Pinpoint the cell where the given text exists, returning its (X, Y) midpoint coordinate. 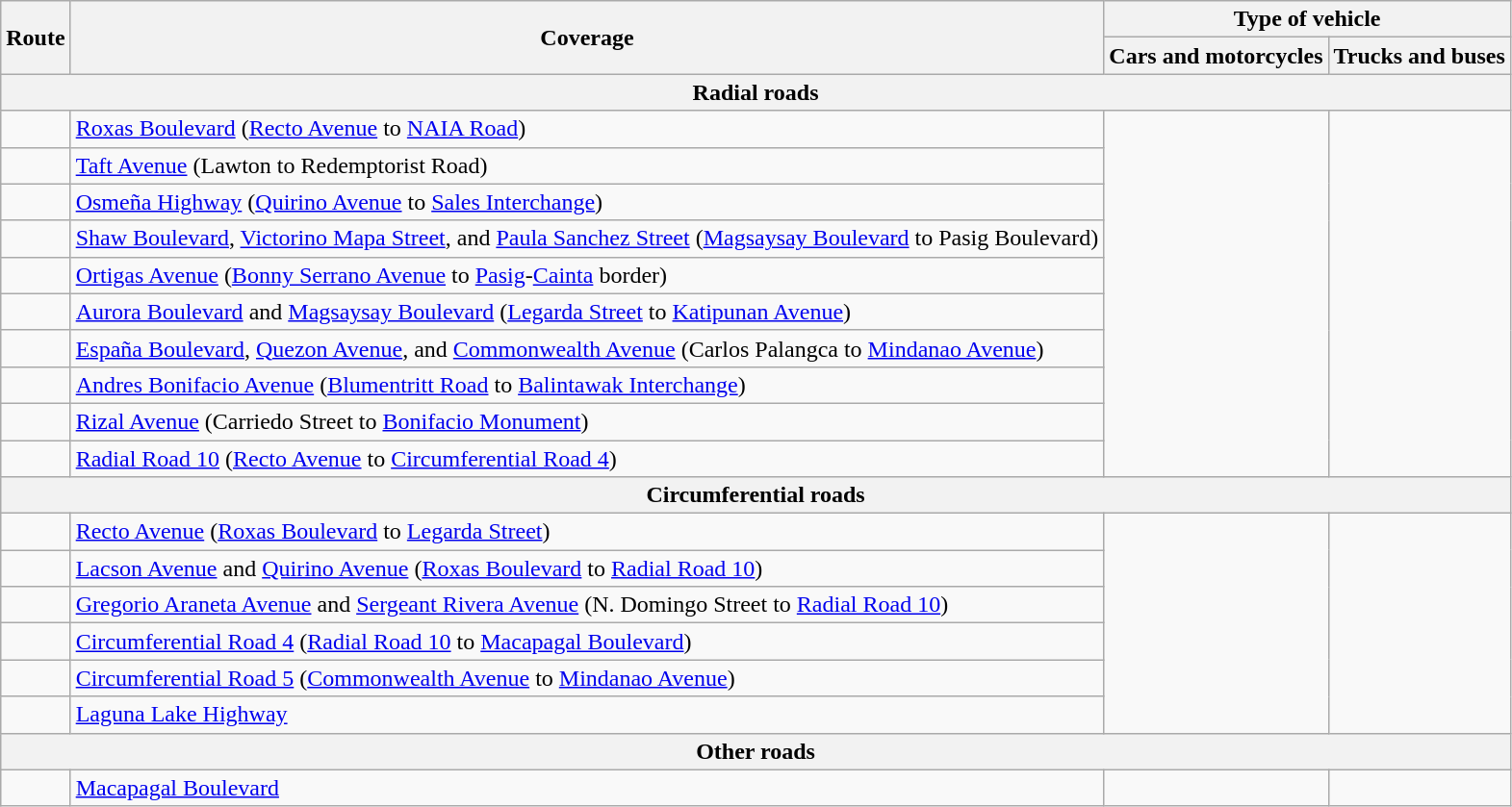
Circumferential roads (756, 495)
Lacson Avenue and Quirino Avenue (Roxas Boulevard to Radial Road 10) (587, 568)
Cars and motorcycles (1217, 56)
Other roads (756, 751)
Circumferential Road 4 (Radial Road 10 to Macapagal Boulevard) (587, 642)
Radial roads (756, 92)
Coverage (587, 38)
Roxas Boulevard (Recto Avenue to NAIA Road) (587, 129)
Ortigas Avenue (Bonny Serrano Avenue to Pasig-Cainta border) (587, 275)
Macapagal Boulevard (587, 788)
Gregorio Araneta Avenue and Sergeant Rivera Avenue (N. Domingo Street to Radial Road 10) (587, 605)
Trucks and buses (1419, 56)
Type of vehicle (1307, 19)
Rizal Avenue (Carriedo Street to Bonifacio Monument) (587, 421)
Andres Bonifacio Avenue (Blumentritt Road to Balintawak Interchange) (587, 385)
Circumferential Road 5 (Commonwealth Avenue to Mindanao Avenue) (587, 678)
Aurora Boulevard and Magsaysay Boulevard (Legarda Street to Katipunan Avenue) (587, 312)
Laguna Lake Highway (587, 715)
Shaw Boulevard, Victorino Mapa Street, and Paula Sanchez Street (Magsaysay Boulevard to Pasig Boulevard) (587, 239)
Osmeña Highway (Quirino Avenue to Sales Interchange) (587, 202)
España Boulevard, Quezon Avenue, and Commonwealth Avenue (Carlos Palangca to Mindanao Avenue) (587, 348)
Recto Avenue (Roxas Boulevard to Legarda Street) (587, 532)
Radial Road 10 (Recto Avenue to Circumferential Road 4) (587, 459)
Route (36, 38)
Taft Avenue (Lawton to Redemptorist Road) (587, 165)
